Output the [x, y] coordinate of the center of the cell containing the given text.  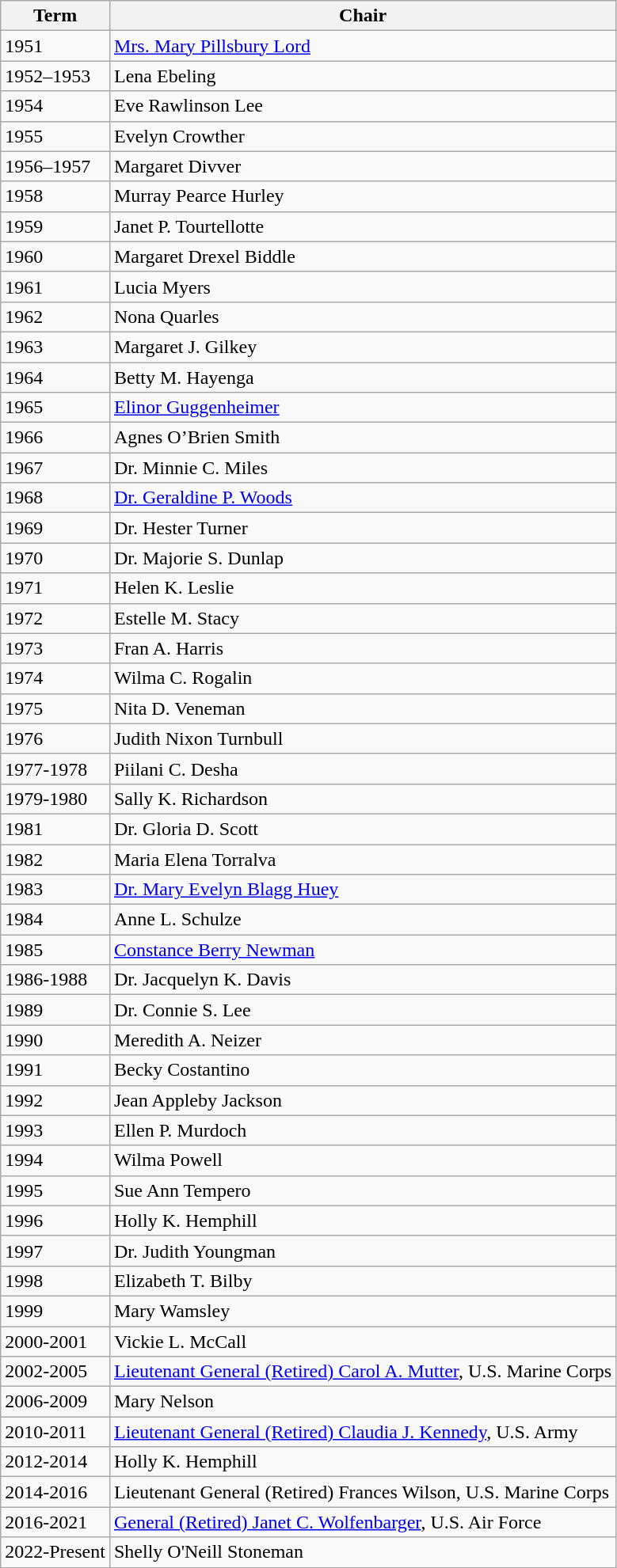
Constance Berry Newman [363, 950]
Agnes O’Brien Smith [363, 438]
1963 [55, 347]
Margaret Drexel Biddle [363, 256]
Lucia Myers [363, 287]
1955 [55, 136]
2010-2011 [55, 1432]
1975 [55, 708]
2012-2014 [55, 1462]
Shelly O'Neill Stoneman [363, 1552]
Dr. Gloria D. Scott [363, 829]
2014-2016 [55, 1492]
1991 [55, 1070]
1958 [55, 196]
1998 [55, 1281]
1986-1988 [55, 980]
Wilma C. Rogalin [363, 678]
Term [55, 16]
Dr. Minnie C. Miles [363, 468]
1984 [55, 920]
Lieutenant General (Retired) Carol A. Mutter, U.S. Marine Corps [363, 1372]
Estelle M. Stacy [363, 618]
1965 [55, 408]
1979-1980 [55, 799]
2016-2021 [55, 1522]
Ellen P. Murdoch [363, 1130]
Anne L. Schulze [363, 920]
Maria Elena Torralva [363, 859]
1999 [55, 1311]
Mary Nelson [363, 1402]
1969 [55, 528]
1971 [55, 588]
1997 [55, 1251]
Sally K. Richardson [363, 799]
Nona Quarles [363, 317]
1966 [55, 438]
2006-2009 [55, 1402]
Piilani C. Desha [363, 769]
Dr. Geraldine P. Woods [363, 498]
1990 [55, 1040]
1959 [55, 226]
Evelyn Crowther [363, 136]
1970 [55, 558]
Eve Rawlinson Lee [363, 106]
1989 [55, 1010]
1956–1957 [55, 166]
1976 [55, 738]
Sue Ann Tempero [363, 1190]
1968 [55, 498]
1954 [55, 106]
Helen K. Leslie [363, 588]
1973 [55, 648]
Mary Wamsley [363, 1311]
Dr. Jacquelyn K. Davis [363, 980]
1993 [55, 1130]
1952–1953 [55, 76]
Margaret J. Gilkey [363, 347]
Dr. Majorie S. Dunlap [363, 558]
Elizabeth T. Bilby [363, 1281]
Judith Nixon Turnbull [363, 738]
1981 [55, 829]
Lena Ebeling [363, 76]
1985 [55, 950]
1951 [55, 46]
1962 [55, 317]
1982 [55, 859]
1996 [55, 1221]
1974 [55, 678]
1977-1978 [55, 769]
2002-2005 [55, 1372]
Jean Appleby Jackson [363, 1100]
1967 [55, 468]
Lieutenant General (Retired) Claudia J. Kennedy, U.S. Army [363, 1432]
2022-Present [55, 1552]
1960 [55, 256]
Janet P. Tourtellotte [363, 226]
1961 [55, 287]
Betty M. Hayenga [363, 378]
Elinor Guggenheimer [363, 408]
1994 [55, 1160]
Lieutenant General (Retired) Frances Wilson, U.S. Marine Corps [363, 1492]
1964 [55, 378]
Dr. Mary Evelyn Blagg Huey [363, 890]
General (Retired) Janet C. Wolfenbarger, U.S. Air Force [363, 1522]
Nita D. Veneman [363, 708]
Chair [363, 16]
Murray Pearce Hurley [363, 196]
1983 [55, 890]
1995 [55, 1190]
Margaret Divver [363, 166]
Dr. Connie S. Lee [363, 1010]
Dr. Judith Youngman [363, 1251]
Dr. Hester Turner [363, 528]
1992 [55, 1100]
Vickie L. McCall [363, 1342]
Mrs. Mary Pillsbury Lord [363, 46]
Wilma Powell [363, 1160]
Becky Costantino [363, 1070]
2000-2001 [55, 1342]
Fran A. Harris [363, 648]
Meredith A. Neizer [363, 1040]
1972 [55, 618]
